Provide the [X, Y] coordinate of the cell's center where the given text is located.  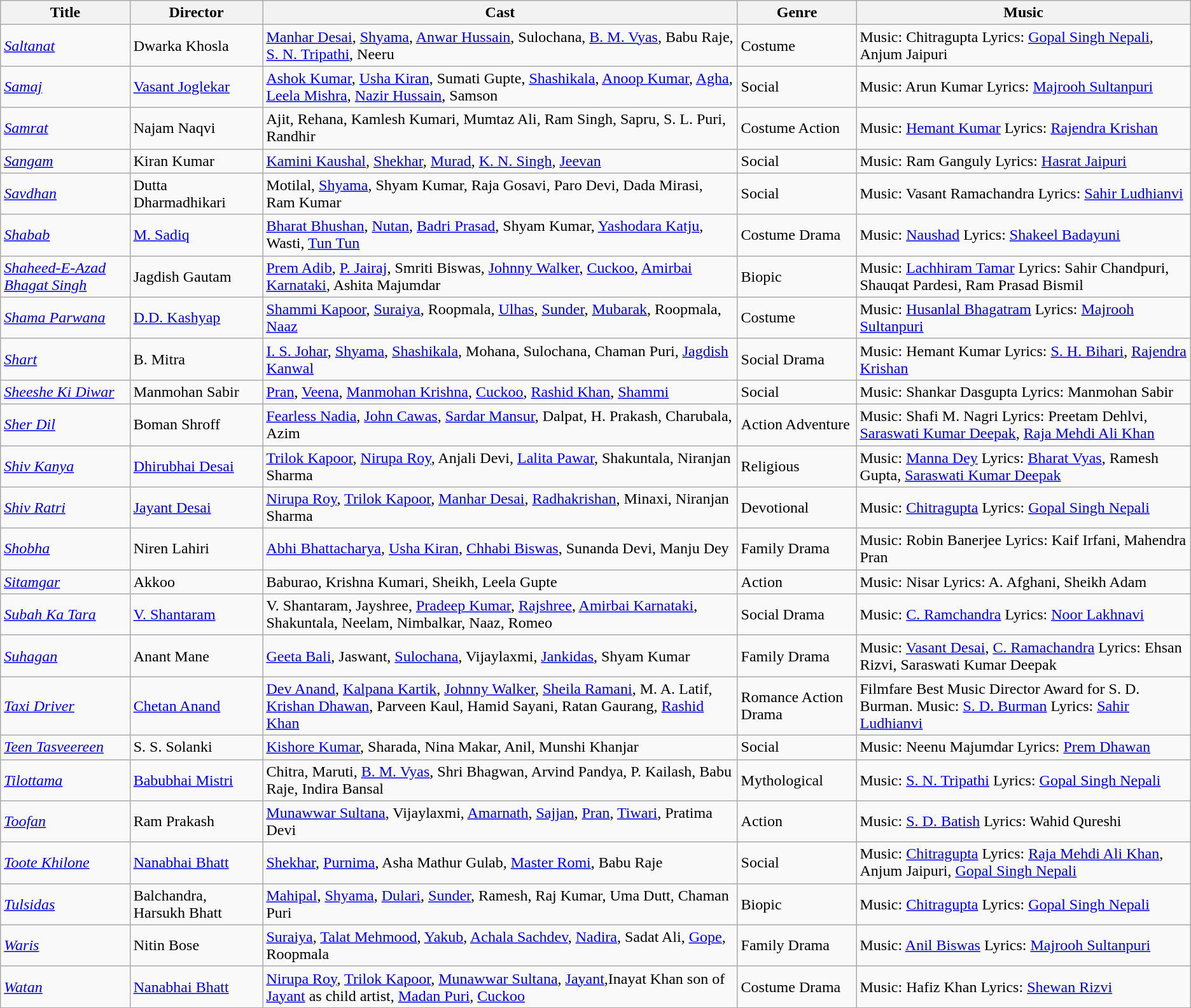
Watan [65, 987]
Kamini Kaushal, Shekhar, Murad, K. N. Singh, Jeevan [500, 161]
Boman Shroff [196, 425]
Music: S. D. Batish Lyrics: Wahid Qureshi [1023, 822]
Music: Vasant Ramachandra Lyrics: Sahir Ludhianvi [1023, 193]
Music: Hemant Kumar Lyrics: Rajendra Krishan [1023, 128]
Action Adventure [797, 425]
Filmfare Best Music Director Award for S. D. Burman. Music: S. D. Burman Lyrics: Sahir Ludhianvi [1023, 706]
Shekhar, Purnima, Asha Mathur Gulab, Master Romi, Babu Raje [500, 862]
Nirupa Roy, Trilok Kapoor, Manhar Desai, Radhakrishan, Minaxi, Niranjan Sharma [500, 507]
Shaheed-E-Azad Bhagat Singh [65, 276]
V. Shantaram [196, 614]
V. Shantaram, Jayshree, Pradeep Kumar, Rajshree, Amirbai Karnataki, Shakuntala, Neelam, Nimbalkar, Naaz, Romeo [500, 614]
Niren Lahiri [196, 549]
Nirupa Roy, Trilok Kapoor, Munawwar Sultana, Jayant,Inayat Khan son of Jayant as child artist, Madan Puri, Cuckoo [500, 987]
Music: Hemant Kumar Lyrics: S. H. Bihari, Rajendra Krishan [1023, 359]
Music: Husanlal Bhagatram Lyrics: Majrooh Sultanpuri [1023, 318]
Title [65, 13]
Mythological [797, 780]
Najam Naqvi [196, 128]
Savdhan [65, 193]
Devotional [797, 507]
Music: Lachhiram Tamar Lyrics: Sahir Chandpuri, Shauqat Pardesi, Ram Prasad Bismil [1023, 276]
Chetan Anand [196, 706]
Trilok Kapoor, Nirupa Roy, Anjali Devi, Lalita Pawar, Shakuntala, Niranjan Sharma [500, 466]
Samrat [65, 128]
Music: Robin Banerjee Lyrics: Kaif Irfani, Mahendra Pran [1023, 549]
Dev Anand, Kalpana Kartik, Johnny Walker, Sheila Ramani, M. A. Latif, Krishan Dhawan, Parveen Kaul, Hamid Sayani, Ratan Gaurang, Rashid Khan [500, 706]
Music: Chitragupta Lyrics: Gopal Singh Nepali, Anjum Jaipuri [1023, 46]
Shama Parwana [65, 318]
S. S. Solanki [196, 747]
Ashok Kumar, Usha Kiran, Sumati Gupte, Shashikala, Anoop Kumar, Agha, Leela Mishra, Nazir Hussain, Samson [500, 86]
Kiran Kumar [196, 161]
Director [196, 13]
Music: Arun Kumar Lyrics: Majrooh Sultanpuri [1023, 86]
M. Sadiq [196, 235]
Motilal, Shyama, Shyam Kumar, Raja Gosavi, Paro Devi, Dada Mirasi, Ram Kumar [500, 193]
Music: Naushad Lyrics: Shakeel Badayuni [1023, 235]
Jagdish Gautam [196, 276]
B. Mitra [196, 359]
Shabab [65, 235]
Sher Dil [65, 425]
Teen Tasveereen [65, 747]
Religious [797, 466]
Music: Chitragupta Lyrics: Raja Mehdi Ali Khan, Anjum Jaipuri, Gopal Singh Nepali [1023, 862]
Anant Mane [196, 656]
Music: Shafi M. Nagri Lyrics: Preetam Dehlvi, Saraswati Kumar Deepak, Raja Mehdi Ali Khan [1023, 425]
Music: Ram Ganguly Lyrics: Hasrat Jaipuri [1023, 161]
Subah Ka Tara [65, 614]
Shart [65, 359]
Toofan [65, 822]
Chitra, Maruti, B. M. Vyas, Shri Bhagwan, Arvind Pandya, P. Kailash, Babu Raje, Indira Bansal [500, 780]
Tulsidas [65, 904]
Shammi Kapoor, Suraiya, Roopmala, Ulhas, Sunder, Mubarak, Roopmala, Naaz [500, 318]
Ram Prakash [196, 822]
Ajit, Rehana, Kamlesh Kumari, Mumtaz Ali, Ram Singh, Sapru, S. L. Puri, Randhir [500, 128]
Mahipal, Shyama, Dulari, Sunder, Ramesh, Raj Kumar, Uma Dutt, Chaman Puri [500, 904]
Music: Anil Biswas Lyrics: Majrooh Sultanpuri [1023, 945]
Baburao, Krishna Kumari, Sheikh, Leela Gupte [500, 582]
Taxi Driver [65, 706]
Sheeshe Ki Diwar [65, 392]
Shiv Kanya [65, 466]
Waris [65, 945]
Shiv Ratri [65, 507]
Dhirubhai Desai [196, 466]
Dutta Dharmadhikari [196, 193]
Sitamgar [65, 582]
Genre [797, 13]
Jayant Desai [196, 507]
Kishore Kumar, Sharada, Nina Makar, Anil, Munshi Khanjar [500, 747]
Manmohan Sabir [196, 392]
Prem Adib, P. Jairaj, Smriti Biswas, Johnny Walker, Cuckoo, Amirbai Karnataki, Ashita Majumdar [500, 276]
Music: Neenu Majumdar Lyrics: Prem Dhawan [1023, 747]
Music: Hafiz Khan Lyrics: Shewan Rizvi [1023, 987]
Manhar Desai, Shyama, Anwar Hussain, Sulochana, B. M. Vyas, Babu Raje, S. N. Tripathi, Neeru [500, 46]
Vasant Joglekar [196, 86]
Romance Action Drama [797, 706]
Tilottama [65, 780]
Costume Action [797, 128]
Music: Vasant Desai, C. Ramachandra Lyrics: Ehsan Rizvi, Saraswati Kumar Deepak [1023, 656]
Music [1023, 13]
Music: Manna Dey Lyrics: Bharat Vyas, Ramesh Gupta, Saraswati Kumar Deepak [1023, 466]
Balchandra, Harsukh Bhatt [196, 904]
Samaj [65, 86]
Saltanat [65, 46]
Music: Shankar Dasgupta Lyrics: Manmohan Sabir [1023, 392]
Pran, Veena, Manmohan Krishna, Cuckoo, Rashid Khan, Shammi [500, 392]
Dwarka Khosla [196, 46]
Music: C. Ramchandra Lyrics: Noor Lakhnavi [1023, 614]
Nitin Bose [196, 945]
Music: Nisar Lyrics: A. Afghani, Sheikh Adam [1023, 582]
Suraiya, Talat Mehmood, Yakub, Achala Sachdev, Nadira, Sadat Ali, Gope, Roopmala [500, 945]
Music: S. N. Tripathi Lyrics: Gopal Singh Nepali [1023, 780]
D.D. Kashyap [196, 318]
Geeta Bali, Jaswant, Sulochana, Vijaylaxmi, Jankidas, Shyam Kumar [500, 656]
Toote Khilone [65, 862]
Babubhai Mistri [196, 780]
Shobha [65, 549]
Bharat Bhushan, Nutan, Badri Prasad, Shyam Kumar, Yashodara Katju, Wasti, Tun Tun [500, 235]
Cast [500, 13]
Suhagan [65, 656]
Sangam [65, 161]
Munawwar Sultana, Vijaylaxmi, Amarnath, Sajjan, Pran, Tiwari, Pratima Devi [500, 822]
Akkoo [196, 582]
Abhi Bhattacharya, Usha Kiran, Chhabi Biswas, Sunanda Devi, Manju Dey [500, 549]
Fearless Nadia, John Cawas, Sardar Mansur, Dalpat, H. Prakash, Charubala, Azim [500, 425]
I. S. Johar, Shyama, Shashikala, Mohana, Sulochana, Chaman Puri, Jagdish Kanwal [500, 359]
